Return the (x, y) coordinate for the center point of the cell that contains the specified text.  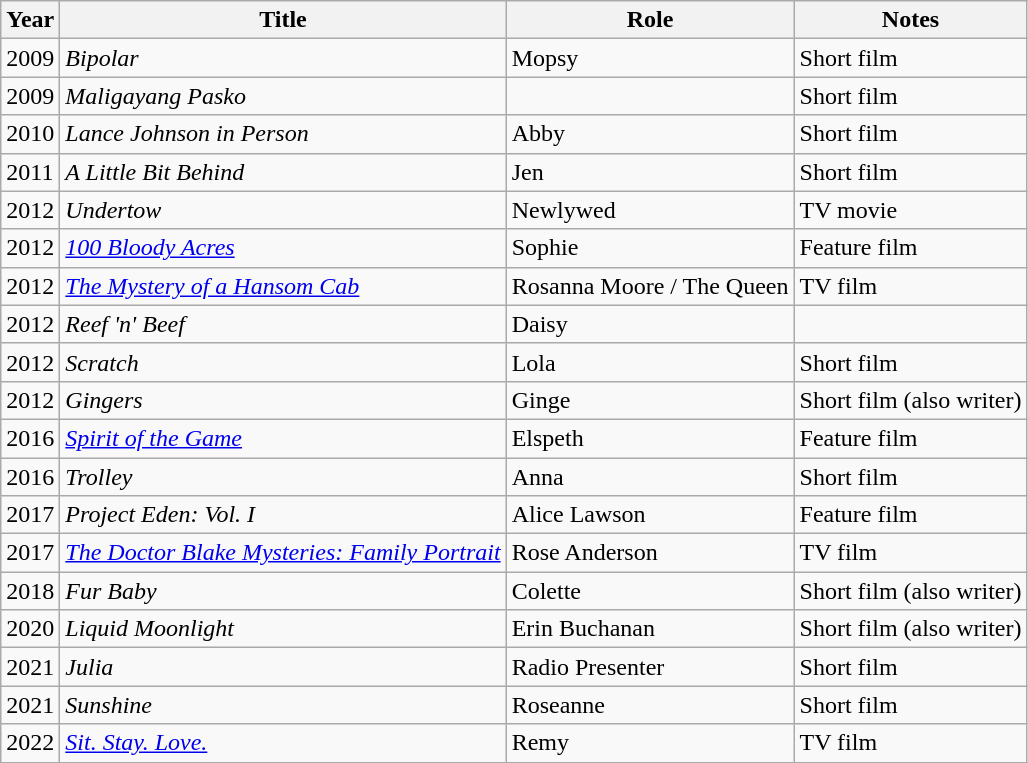
Lance Johnson in Person (283, 134)
Abby (650, 134)
Elspeth (650, 438)
Anna (650, 477)
A Little Bit Behind (283, 172)
Scratch (283, 362)
Undertow (283, 210)
Liquid Moonlight (283, 629)
100 Bloody Acres (283, 248)
Daisy (650, 324)
Julia (283, 667)
Role (650, 20)
The Doctor Blake Mysteries: Family Portrait (283, 553)
Project Eden: Vol. I (283, 515)
Radio Presenter (650, 667)
Title (283, 20)
2018 (30, 591)
Sit. Stay. Love. (283, 743)
Maligayang Pasko (283, 96)
TV movie (910, 210)
2022 (30, 743)
2011 (30, 172)
Lola (650, 362)
Roseanne (650, 705)
Trolley (283, 477)
Newlywed (650, 210)
Notes (910, 20)
Sophie (650, 248)
2020 (30, 629)
Spirit of the Game (283, 438)
The Mystery of a Hansom Cab (283, 286)
Mopsy (650, 58)
Jen (650, 172)
2010 (30, 134)
Remy (650, 743)
Rosanna Moore / The Queen (650, 286)
Alice Lawson (650, 515)
Rose Anderson (650, 553)
Reef 'n' Beef (283, 324)
Colette (650, 591)
Erin Buchanan (650, 629)
Fur Baby (283, 591)
Gingers (283, 400)
Bipolar (283, 58)
Year (30, 20)
Sunshine (283, 705)
Ginge (650, 400)
